Return [x, y] of the center of cell containing provided text 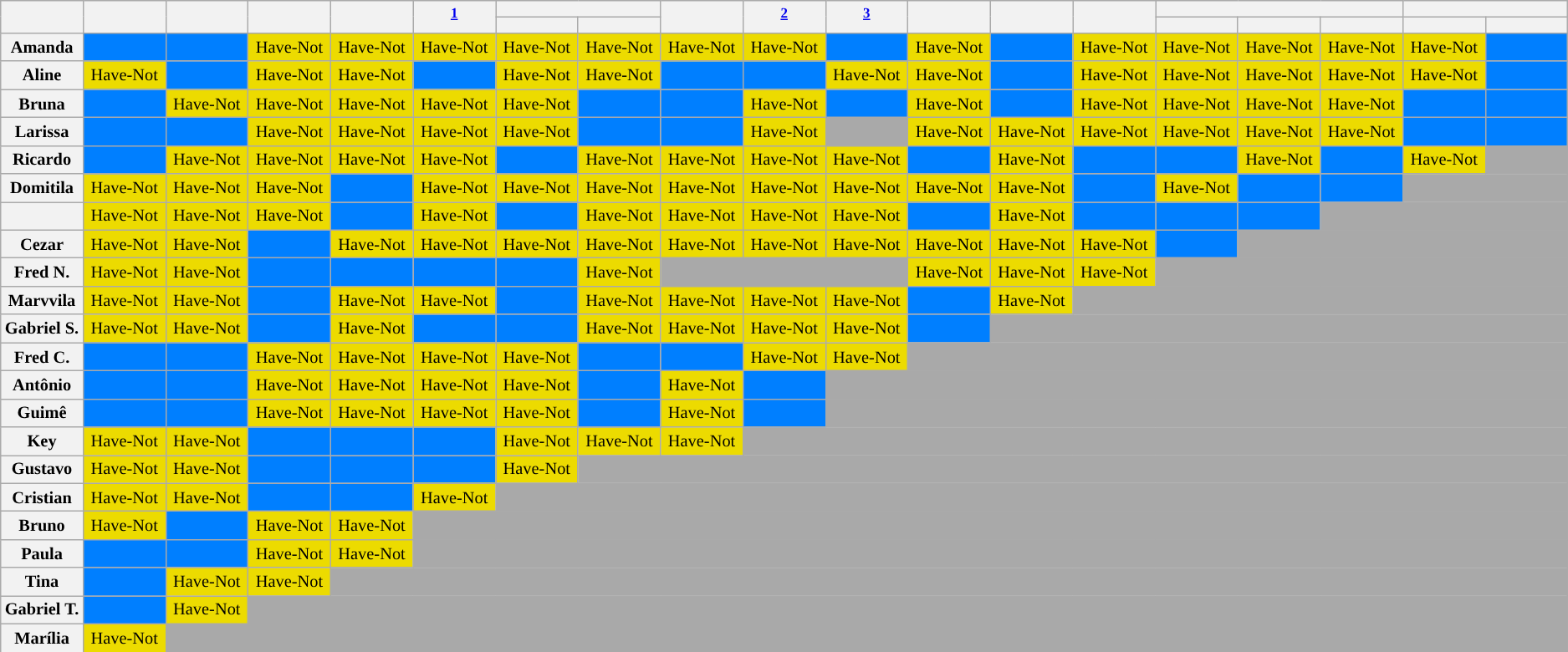
Bruna [42, 104]
Gabriel T. [42, 609]
Gabriel S. [42, 329]
Gustavo [42, 469]
Key [42, 441]
Cezar [42, 244]
Amanda [42, 47]
Marvvila [42, 300]
Bruno [42, 525]
Larissa [42, 131]
Fred N. [42, 273]
Paula [42, 553]
2 [784, 17]
1 [455, 17]
Tina [42, 582]
Ricardo [42, 160]
Cristian [42, 497]
Guimê [42, 413]
Antônio [42, 385]
Fred C. [42, 357]
Domitila [42, 188]
Aline [42, 75]
3 [866, 17]
Marília [42, 638]
